Pinpoint the cell where the given text exists, returning its [x, y] midpoint coordinate. 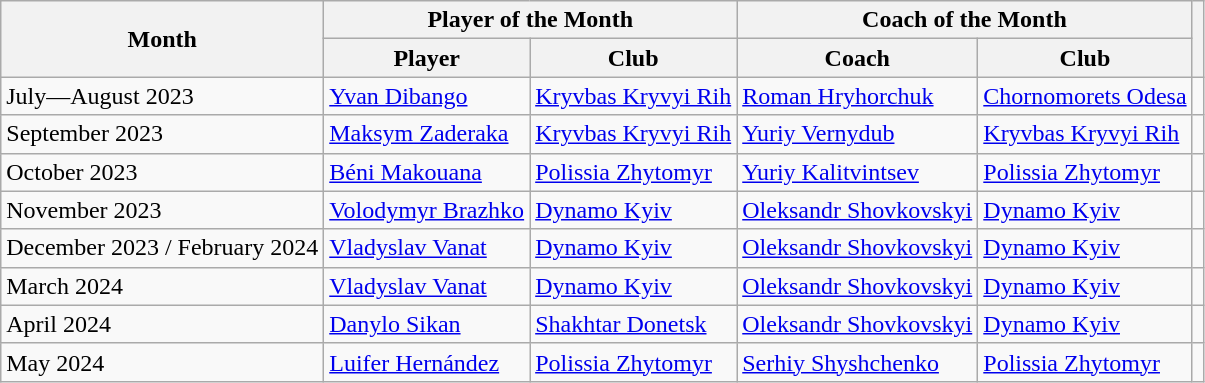
Danylo Sikan [427, 324]
Volodymyr Brazhko [427, 210]
Roman Hryhorchuk [858, 96]
April 2024 [162, 324]
Yuriy Vernydub [858, 134]
Béni Makouana [427, 172]
May 2024 [162, 362]
Yuriy Kalitvintsev [858, 172]
July—August 2023 [162, 96]
Coach of the Month [964, 20]
Serhiy Shyshchenko [858, 362]
Player [427, 58]
October 2023 [162, 172]
Player of the Month [530, 20]
March 2024 [162, 286]
Month [162, 39]
September 2023 [162, 134]
November 2023 [162, 210]
December 2023 / February 2024 [162, 248]
Coach [858, 58]
Yvan Dibango [427, 96]
Chornomorets Odesa [1085, 96]
Maksym Zaderaka [427, 134]
Shakhtar Donetsk [634, 324]
Luifer Hernández [427, 362]
